Return the (x, y) coordinate for the center point of the cell that contains the specified text.  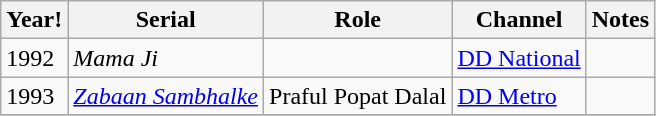
Serial (166, 20)
Year! (34, 20)
Praful Popat Dalal (358, 96)
Mama Ji (166, 58)
Zabaan Sambhalke (166, 96)
DD National (519, 58)
1992 (34, 58)
Role (358, 20)
DD Metro (519, 96)
Channel (519, 20)
Notes (620, 20)
1993 (34, 96)
